Provide the [X, Y] coordinate of the cell's center where the given text is located.  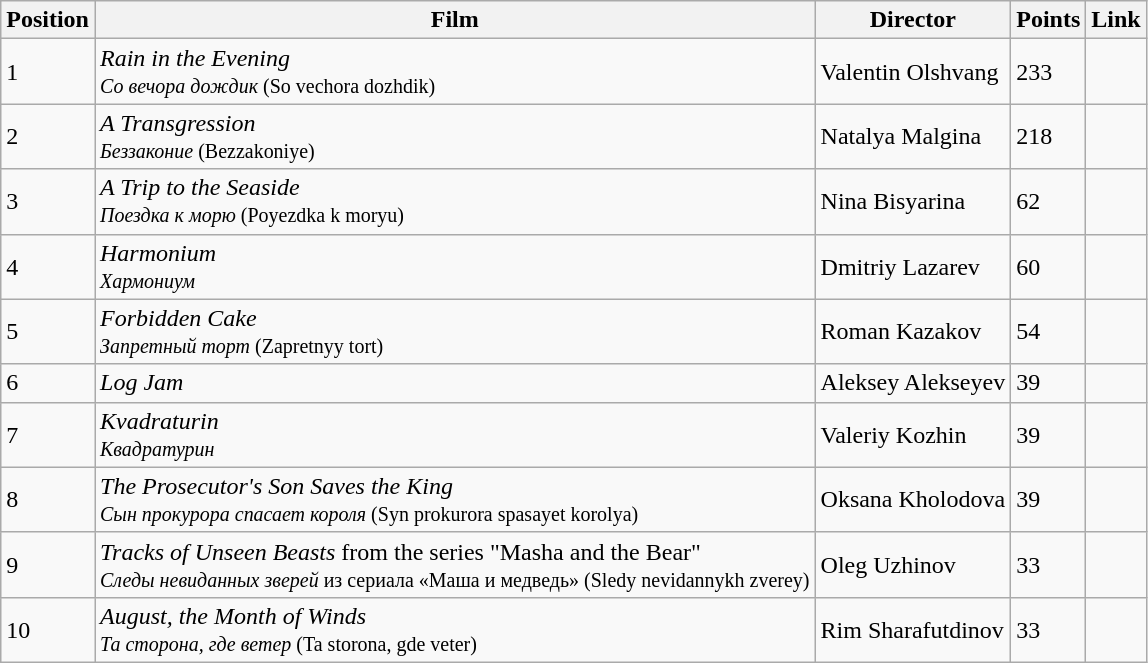
A Trip to the SeasideПоездка к морю (Poyezdka k moryu) [454, 202]
Aleksey Alekseyev [913, 383]
8 [48, 500]
218 [1048, 136]
Rain in the EveningСо вечора дождик (So vechora dozhdik) [454, 72]
Valeriy Kozhin [913, 434]
Natalya Malgina [913, 136]
1 [48, 72]
Oksana Kholodova [913, 500]
3 [48, 202]
54 [1048, 332]
60 [1048, 266]
2 [48, 136]
5 [48, 332]
Points [1048, 20]
Link [1116, 20]
62 [1048, 202]
9 [48, 564]
Director [913, 20]
KvadraturinКвадратурин [454, 434]
The Prosecutor's Son Saves the KingСын прокурора спасает короля (Syn prokurora spasayet korolya) [454, 500]
Tracks of Unseen Beasts from the series "Masha and the Bear"Следы невиданных зверей из сериала «Маша и медведь» (Sledy nevidannykh zverey) [454, 564]
Rim Sharafutdinov [913, 630]
Dmitriy Lazarev [913, 266]
Nina Bisyarina [913, 202]
Valentin Olshvang [913, 72]
Oleg Uzhinov [913, 564]
August, the Month of WindsТа сторона, где ветер (Ta storona, gde veter) [454, 630]
233 [1048, 72]
Roman Kazakov [913, 332]
Forbidden CakeЗапретный торт (Zapretnyy tort) [454, 332]
6 [48, 383]
A TransgressionБеззаконие (Bezzakoniye) [454, 136]
4 [48, 266]
Log Jam [454, 383]
10 [48, 630]
Position [48, 20]
HarmoniumХармониум [454, 266]
7 [48, 434]
Film [454, 20]
